Pinpoint the cell where the given text exists, returning its (X, Y) midpoint coordinate. 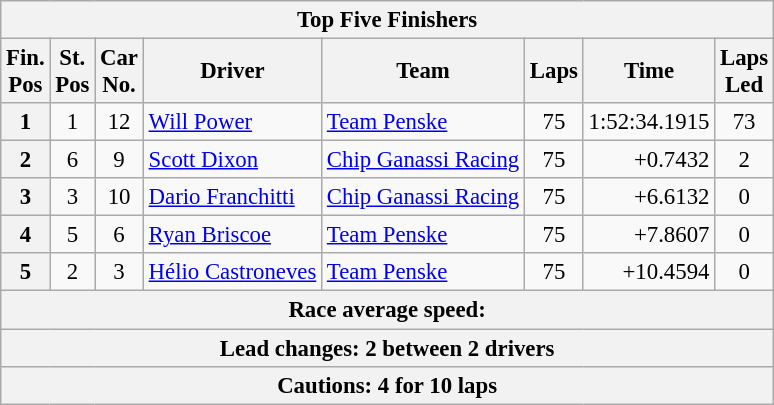
Hélio Castroneves (232, 273)
Fin.Pos (26, 72)
Top Five Finishers (388, 20)
Time (648, 72)
St.Pos (72, 72)
73 (744, 122)
Driver (232, 72)
LapsLed (744, 72)
Race average speed: (388, 310)
12 (120, 122)
9 (120, 160)
Team (424, 72)
Scott Dixon (232, 160)
Dario Franchitti (232, 197)
10 (120, 197)
+7.8607 (648, 235)
Laps (554, 72)
1:52:34.1915 (648, 122)
Ryan Briscoe (232, 235)
4 (26, 235)
+6.6132 (648, 197)
CarNo. (120, 72)
Will Power (232, 122)
+0.7432 (648, 160)
+10.4594 (648, 273)
Cautions: 4 for 10 laps (388, 385)
Lead changes: 2 between 2 drivers (388, 348)
